Locate the cell with the specified text and output its [X, Y] center coordinate. 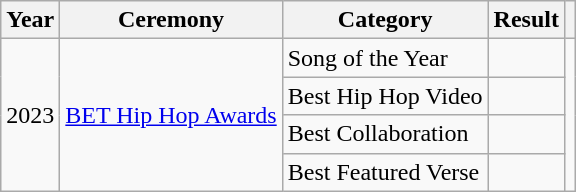
Best Featured Verse [385, 172]
Result [526, 20]
Best Collaboration [385, 134]
Ceremony [171, 20]
Song of the Year [385, 58]
BET Hip Hop Awards [171, 115]
Year [30, 20]
Best Hip Hop Video [385, 96]
Category [385, 20]
2023 [30, 115]
